Output the [x, y] coordinate of the center of the cell containing the given text.  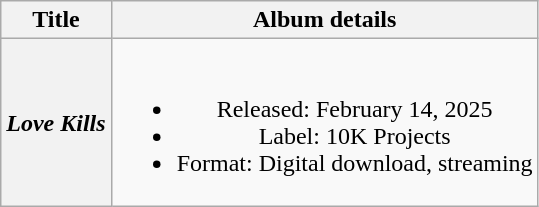
Love Kills [56, 122]
Released: February 14, 2025Label: 10K ProjectsFormat: Digital download, streaming [324, 122]
Title [56, 20]
Album details [324, 20]
